Return (x, y) of the center of cell containing provided text 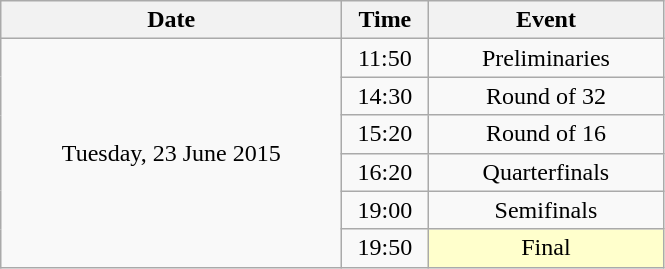
19:00 (385, 210)
15:20 (385, 134)
11:50 (385, 58)
Time (385, 20)
Semifinals (546, 210)
Preliminaries (546, 58)
16:20 (385, 172)
Quarterfinals (546, 172)
14:30 (385, 96)
Round of 32 (546, 96)
19:50 (385, 248)
Event (546, 20)
Tuesday, 23 June 2015 (172, 153)
Round of 16 (546, 134)
Final (546, 248)
Date (172, 20)
